From the cell containing the given text, extract its center point as (x, y) coordinate. 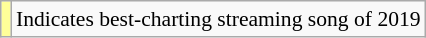
Indicates best-charting streaming song of 2019 (218, 19)
